Output the (x, y) coordinate of the center of the cell containing the given text.  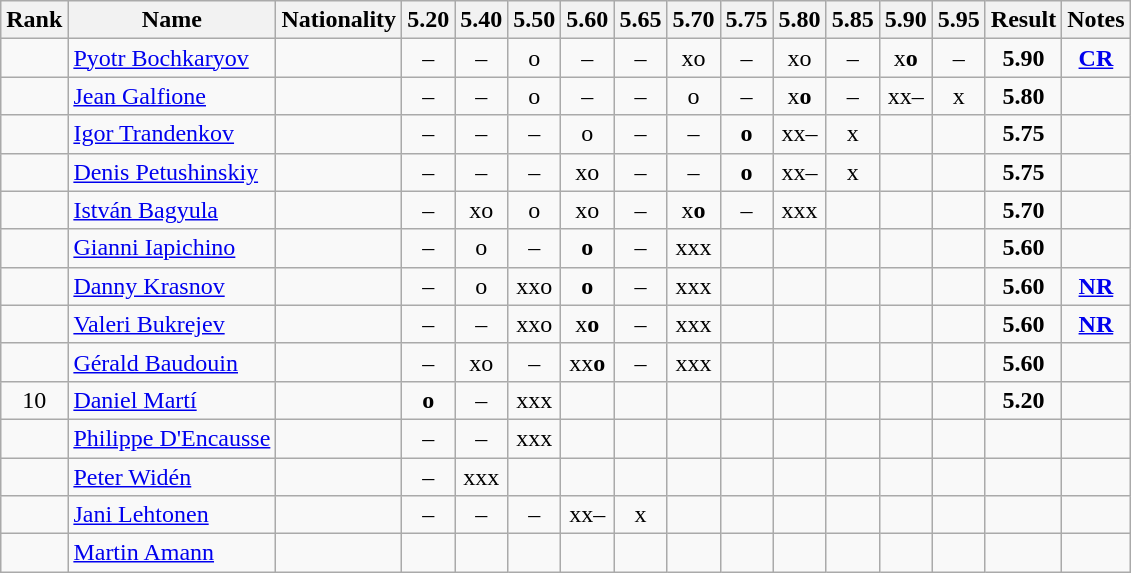
Peter Widén (172, 477)
Gianni Iapichino (172, 248)
Daniel Martí (172, 400)
Igor Trandenkov (172, 134)
CR (1096, 58)
Martin Amann (172, 553)
Denis Petushinskiy (172, 172)
Notes (1096, 20)
Danny Krasnov (172, 286)
Gérald Baudouin (172, 362)
5.50 (534, 20)
Pyotr Bochkaryov (172, 58)
Nationality (339, 20)
10 (34, 400)
Jean Galfione (172, 96)
Name (172, 20)
Valeri Bukrejev (172, 324)
5.85 (852, 20)
Philippe D'Encausse (172, 438)
Result (1023, 20)
Rank (34, 20)
István Bagyula (172, 210)
Jani Lehtonen (172, 515)
5.65 (640, 20)
5.40 (482, 20)
5.95 (958, 20)
